Search for the cell housing the specified text and yield its [X, Y] center coordinate. 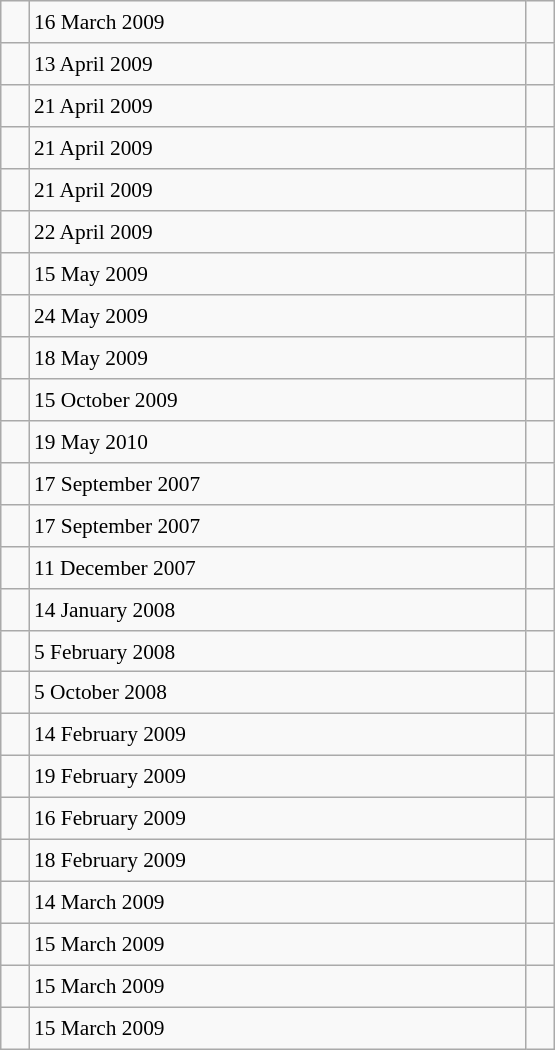
19 February 2009 [278, 777]
24 May 2009 [278, 316]
5 October 2008 [278, 693]
11 December 2007 [278, 567]
13 April 2009 [278, 64]
22 April 2009 [278, 232]
14 February 2009 [278, 735]
18 May 2009 [278, 358]
16 February 2009 [278, 819]
15 October 2009 [278, 399]
16 March 2009 [278, 22]
18 February 2009 [278, 861]
14 March 2009 [278, 903]
15 May 2009 [278, 274]
19 May 2010 [278, 441]
5 February 2008 [278, 651]
14 January 2008 [278, 609]
